Determine the (x, y) coordinate at the center of the cell enclosing the given text.  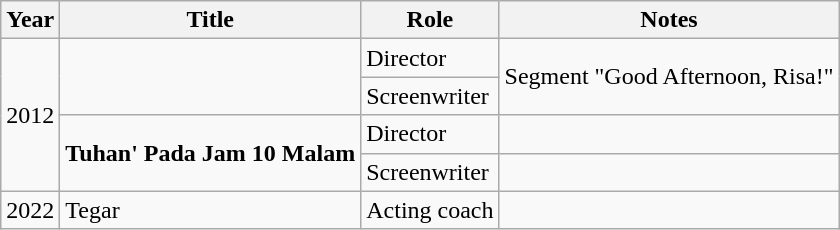
Segment "Good Afternoon, Risa!" (669, 77)
2022 (30, 210)
Acting coach (430, 210)
Role (430, 20)
Tuhan' Pada Jam 10 Malam (210, 153)
Title (210, 20)
Notes (669, 20)
Tegar (210, 210)
Year (30, 20)
2012 (30, 115)
